Extract the [X, Y] coordinate from the center of the cell holding the provided text.  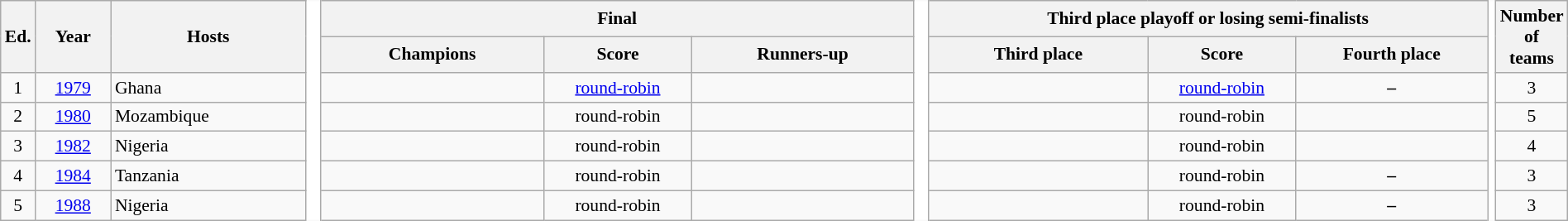
Champions [433, 55]
Tanzania [208, 176]
Ghana [208, 88]
1979 [73, 88]
Third place [1039, 55]
Hosts [208, 36]
Third place playoff or losing semi-finalists [1208, 18]
Year [73, 36]
Ed. [18, 36]
2 [18, 117]
Fourth place [1392, 55]
Mozambique [208, 117]
1988 [73, 205]
Number of teams [1532, 36]
Final [617, 18]
1980 [73, 117]
1982 [73, 147]
Runners-up [802, 55]
1984 [73, 176]
1 [18, 88]
